Scan for the cell matching the given text and deliver its [x, y] coordinate at center. 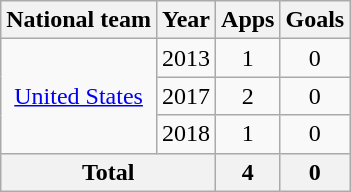
2017 [186, 96]
Total [108, 172]
2013 [186, 58]
2018 [186, 134]
Apps [248, 20]
4 [248, 172]
2 [248, 96]
Goals [315, 20]
United States [79, 96]
Year [186, 20]
National team [79, 20]
